Return the (X, Y) coordinate for the center point of the cell that contains the specified text.  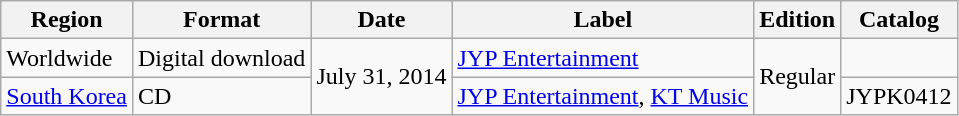
Region (67, 20)
July 31, 2014 (382, 77)
Catalog (899, 20)
CD (221, 96)
Digital download (221, 58)
Regular (798, 77)
Label (603, 20)
Edition (798, 20)
JYP Entertainment, KT Music (603, 96)
Worldwide (67, 58)
Format (221, 20)
Date (382, 20)
South Korea (67, 96)
JYP Entertainment (603, 58)
JYPK0412 (899, 96)
